Identify which cell holds the provided text, then report its [X, Y] central coordinate. 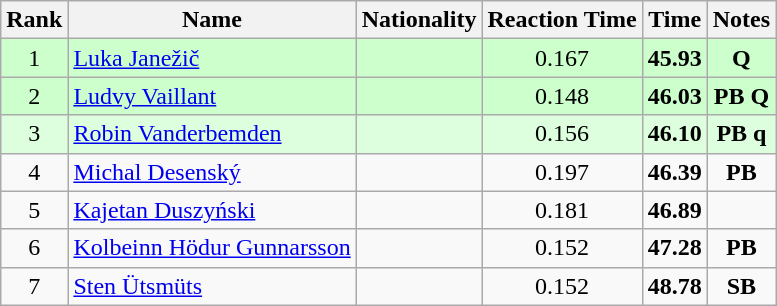
Nationality [419, 20]
Rank [34, 20]
Ludvy Vaillant [212, 96]
Luka Janežič [212, 58]
5 [34, 210]
1 [34, 58]
Time [674, 20]
Name [212, 20]
45.93 [674, 58]
Q [741, 58]
6 [34, 248]
46.39 [674, 172]
3 [34, 134]
47.28 [674, 248]
PB q [741, 134]
0.197 [562, 172]
0.148 [562, 96]
Kolbeinn Hödur Gunnarsson [212, 248]
48.78 [674, 286]
0.167 [562, 58]
SB [741, 286]
0.181 [562, 210]
7 [34, 286]
0.156 [562, 134]
Robin Vanderbemden [212, 134]
Notes [741, 20]
46.10 [674, 134]
Kajetan Duszyński [212, 210]
PB Q [741, 96]
Michal Desenský [212, 172]
46.89 [674, 210]
2 [34, 96]
Reaction Time [562, 20]
46.03 [674, 96]
Sten Ütsmüts [212, 286]
4 [34, 172]
